Identify which cell holds the provided text, then report its [x, y] central coordinate. 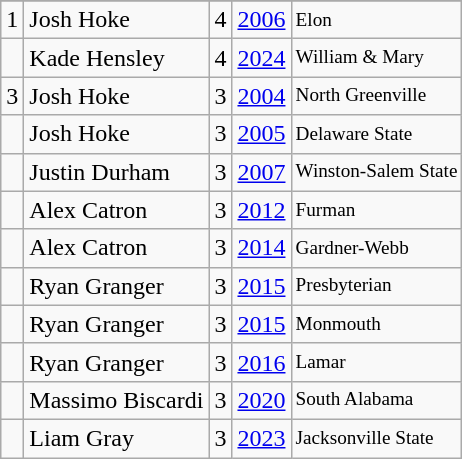
North Greenville [376, 96]
Elon [376, 20]
Furman [376, 210]
2024 [262, 58]
South Alabama [376, 400]
2007 [262, 172]
2014 [262, 248]
Presbyterian [376, 286]
2004 [262, 96]
Kade Hensley [116, 58]
2005 [262, 134]
Massimo Biscardi [116, 400]
Justin Durham [116, 172]
Liam Gray [116, 438]
Monmouth [376, 324]
Winston-Salem State [376, 172]
2016 [262, 362]
1 [12, 20]
William & Mary [376, 58]
2006 [262, 20]
2012 [262, 210]
Lamar [376, 362]
2023 [262, 438]
Delaware State [376, 134]
2020 [262, 400]
Jacksonville State [376, 438]
Gardner-Webb [376, 248]
